For the text-containing cell, return its midpoint in (x, y) coordinate format. 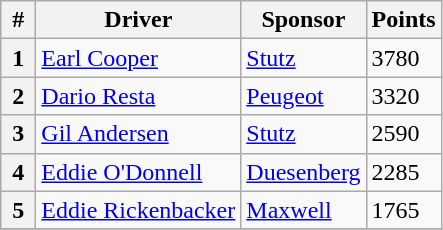
Maxwell (304, 210)
Duesenberg (304, 172)
4 (18, 172)
Eddie Rickenbacker (138, 210)
3780 (404, 58)
Eddie O'Donnell (138, 172)
Gil Andersen (138, 134)
Earl Cooper (138, 58)
5 (18, 210)
Points (404, 20)
2 (18, 96)
2590 (404, 134)
Driver (138, 20)
2285 (404, 172)
3 (18, 134)
1765 (404, 210)
Dario Resta (138, 96)
3320 (404, 96)
Sponsor (304, 20)
1 (18, 58)
Peugeot (304, 96)
# (18, 20)
